Scan for the cell matching the given text and deliver its (X, Y) coordinate at center. 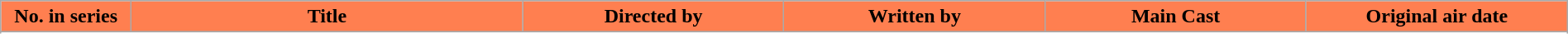
Directed by (653, 17)
Original air date (1437, 17)
Main Cast (1176, 17)
Title (327, 17)
Written by (915, 17)
No. in series (66, 17)
